Scan for the cell matching the given text and deliver its [X, Y] coordinate at center. 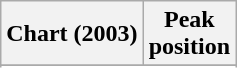
Chart (2003) [72, 34]
Peakposition [189, 34]
